Output the [X, Y] coordinate of the center of the cell containing the given text.  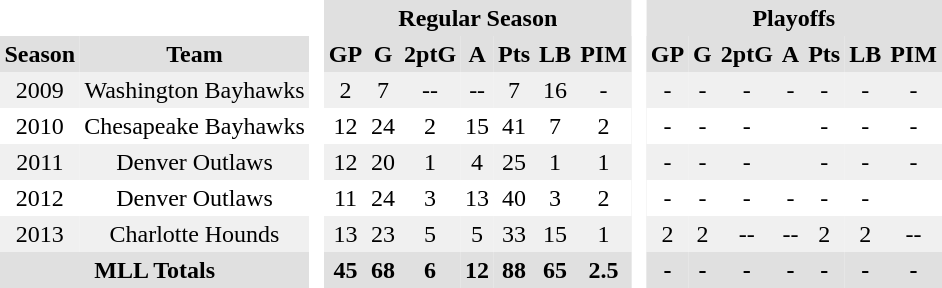
6 [430, 270]
23 [384, 234]
16 [556, 90]
Team [195, 54]
Regular Season [478, 18]
Washington Bayhawks [195, 90]
25 [514, 162]
2010 [40, 126]
45 [345, 270]
2012 [40, 198]
40 [514, 198]
20 [384, 162]
MLL Totals [154, 270]
2.5 [604, 270]
Season [40, 54]
Playoffs [794, 18]
2009 [40, 90]
65 [556, 270]
2013 [40, 234]
68 [384, 270]
41 [514, 126]
Charlotte Hounds [195, 234]
4 [478, 162]
88 [514, 270]
Chesapeake Bayhawks [195, 126]
2011 [40, 162]
11 [345, 198]
33 [514, 234]
